Find where the given text appears and provide that cell's center as (X, Y) coordinate. 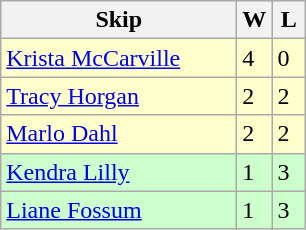
Krista McCarville (119, 58)
Liane Fossum (119, 210)
4 (254, 58)
0 (289, 58)
Skip (119, 20)
W (254, 20)
Kendra Lilly (119, 172)
Marlo Dahl (119, 134)
Tracy Horgan (119, 96)
L (289, 20)
